Output the (X, Y) coordinate of the center of the cell containing the given text.  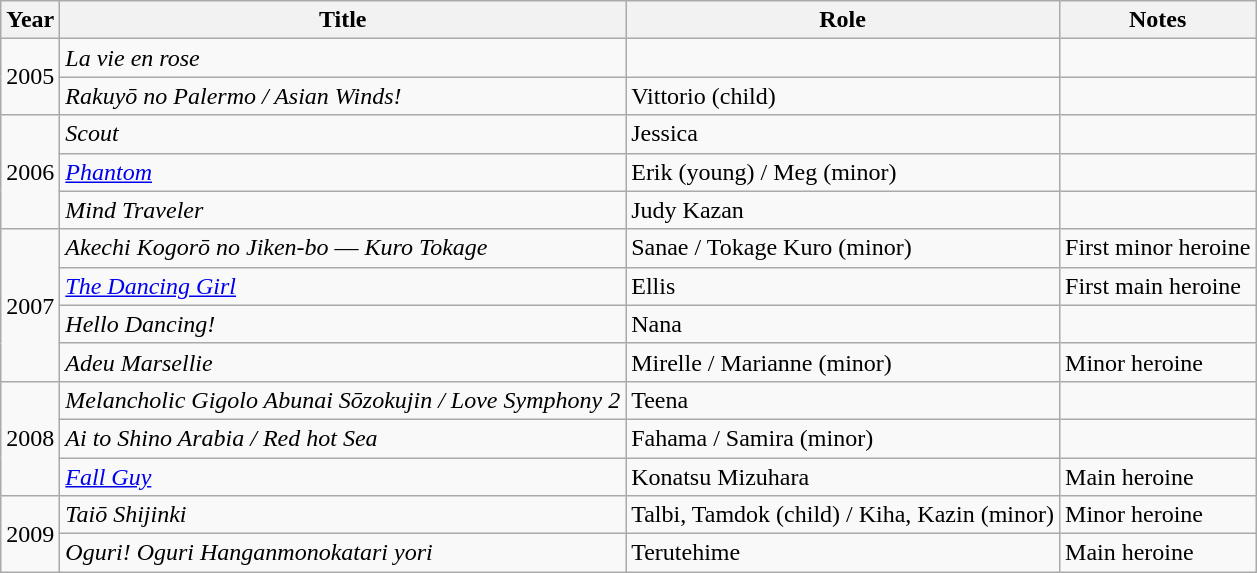
Notes (1158, 20)
Nana (843, 324)
Fahama / Samira (minor) (843, 438)
Ellis (843, 286)
Role (843, 20)
Hello Dancing! (343, 324)
Rakuyō no Palermo / Asian Winds! (343, 96)
Phantom (343, 172)
Oguri! Oguri Hanganmonokatari yori (343, 553)
Konatsu Mizuhara (843, 477)
Adeu Marsellie (343, 362)
Vittorio (child) (843, 96)
2008 (30, 438)
La vie en rose (343, 58)
Talbi, Tamdok (child) / Kiha, Kazin (minor) (843, 515)
Mirelle / Marianne (minor) (843, 362)
Judy Kazan (843, 210)
Melancholic Gigolo Abunai Sōzokujin / Love Symphony 2 (343, 400)
Mind Traveler (343, 210)
Teena (843, 400)
Ai to Shino Arabia / Red hot Sea (343, 438)
Terutehime (843, 553)
Scout (343, 134)
2005 (30, 77)
Taiō Shijinki (343, 515)
2006 (30, 172)
2007 (30, 305)
Fall Guy (343, 477)
First minor heroine (1158, 248)
Sanae / Tokage Kuro (minor) (843, 248)
2009 (30, 534)
The Dancing Girl (343, 286)
Erik (young) / Meg (minor) (843, 172)
Year (30, 20)
Jessica (843, 134)
Title (343, 20)
Akechi Kogorō no Jiken-bo ― Kuro Tokage (343, 248)
First main heroine (1158, 286)
